Extract the (x, y) coordinate from the center of the cell holding the provided text.  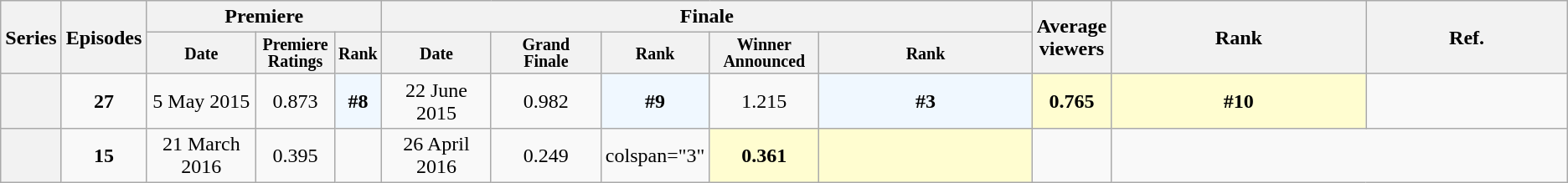
1.215 (764, 100)
#3 (926, 100)
27 (104, 100)
colspan="3" (655, 155)
0.361 (764, 155)
Winner Announced (764, 53)
0.249 (546, 155)
22 June 2015 (436, 100)
0.765 (1072, 100)
5 May 2015 (201, 100)
GrandFinale (546, 53)
0.395 (296, 155)
PremiereRatings (296, 53)
0.873 (296, 100)
#8 (358, 100)
Episodes (104, 38)
Premiere (265, 17)
#10 (1239, 100)
26 April 2016 (436, 155)
Average viewers (1072, 38)
15 (104, 155)
Finale (707, 17)
Series (31, 38)
0.982 (546, 100)
Ref. (1467, 38)
#9 (655, 100)
21 March 2016 (201, 155)
